Determine the [X, Y] coordinate at the center of the cell enclosing the given text.  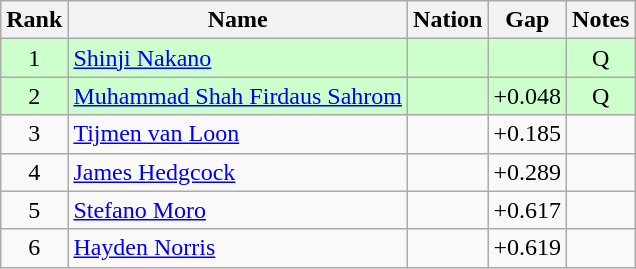
Muhammad Shah Firdaus Sahrom [238, 96]
4 [34, 172]
Tijmen van Loon [238, 134]
1 [34, 58]
3 [34, 134]
Rank [34, 20]
5 [34, 210]
Stefano Moro [238, 210]
Name [238, 20]
+0.185 [528, 134]
Nation [448, 20]
Notes [601, 20]
+0.619 [528, 248]
6 [34, 248]
+0.289 [528, 172]
Hayden Norris [238, 248]
+0.048 [528, 96]
+0.617 [528, 210]
Shinji Nakano [238, 58]
James Hedgcock [238, 172]
2 [34, 96]
Gap [528, 20]
